Scan for the cell matching the given text and deliver its [x, y] coordinate at center. 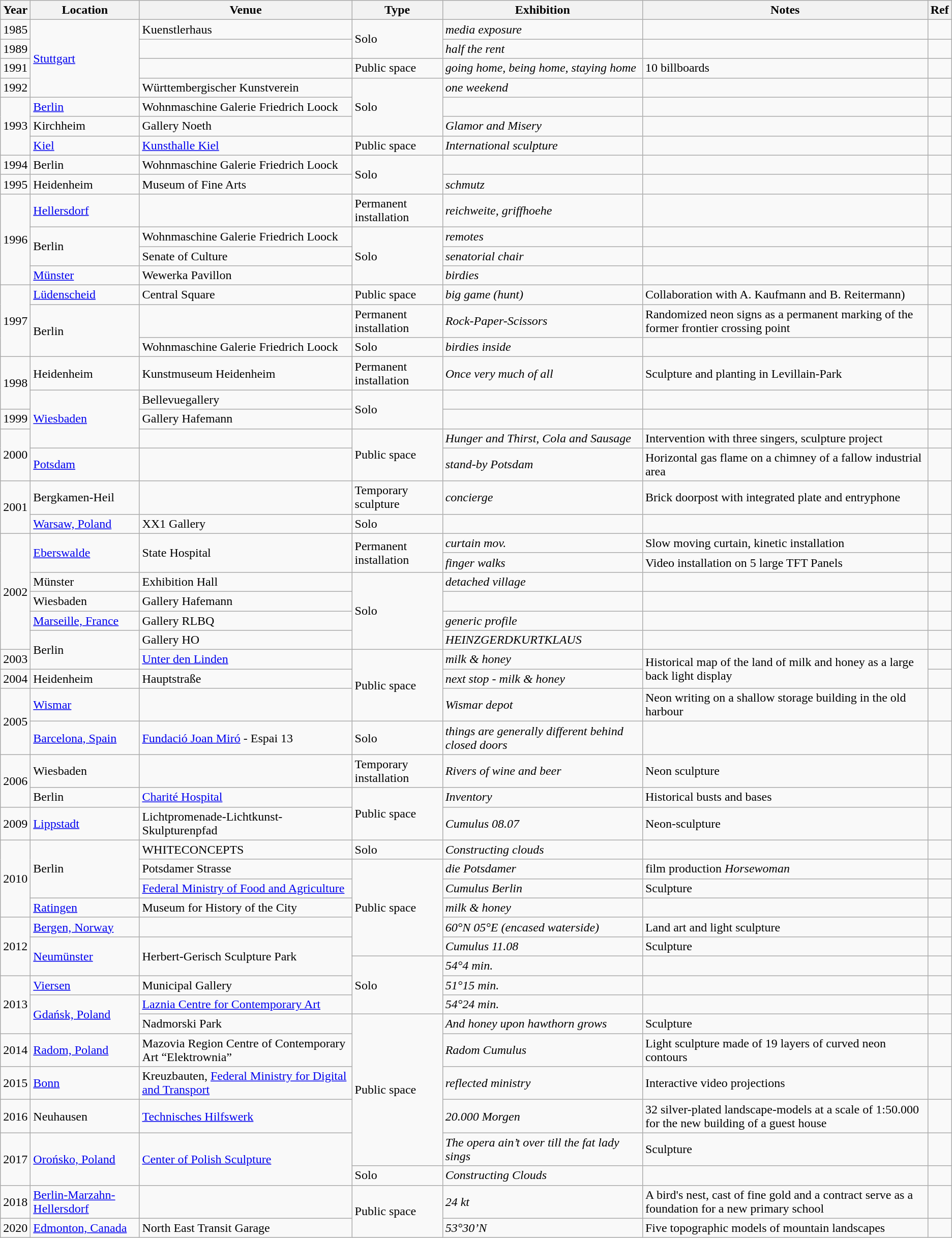
Technisches Hilfswerk [246, 1116]
2012 [15, 946]
2006 [15, 781]
Lüdenscheid [85, 295]
Horizontal gas flame on a chimney of a fallow industrial area [785, 465]
1992 [15, 87]
Hunger and Thirst, Cola and Sausage [542, 438]
2002 [15, 591]
1994 [15, 165]
things are generally different behind closed doors [542, 738]
Museum of Fine Arts [246, 184]
going home, being home, staying home [542, 68]
2003 [15, 659]
Charité Hospital [246, 797]
Neon sculpture [785, 771]
remotes [542, 236]
Inventory [542, 797]
32 silver-plated landscape-models at a scale of 1:50.000 for the new building of a guest house [785, 1116]
Cumulus 08.07 [542, 824]
Location [85, 10]
2018 [15, 1202]
Viersen [85, 985]
Slow moving curtain, kinetic installation [785, 543]
International sculpture [542, 145]
Light sculpture made of 19 layers of curved neon contours [785, 1050]
A bird's nest, cast of fine gold and a contract serve as a foundation for a new primary school [785, 1202]
Ref [940, 10]
Center of Polish Sculpture [246, 1159]
1999 [15, 419]
Cumulus Berlin [542, 888]
2013 [15, 1004]
Randomized neon signs as a permanent marking of the former frontier crossing point [785, 321]
Potsdamer Strasse [246, 869]
Intervention with three singers, sculpture project [785, 438]
Rivers of wine and beer [542, 771]
Ratingen [85, 908]
Kirchheim [85, 126]
die Potsdamer [542, 869]
North East Transit Garage [246, 1228]
Stuttgart [85, 58]
Constructing clouds [542, 850]
finger walks [542, 562]
2009 [15, 824]
20.000 Morgen [542, 1116]
Glamor and Misery [542, 126]
2004 [15, 679]
Interactive video projections [785, 1083]
2005 [15, 721]
big game (hunt) [542, 295]
Historical busts and bases [785, 797]
2016 [15, 1116]
Bergen, Norway [85, 927]
Nadmorski Park [246, 1024]
film production Horsewoman [785, 869]
Gallery HO [246, 640]
Cumulus 11.08 [542, 946]
HEINZGERDKURTKLAUS [542, 640]
reichweite, griffhoehe [542, 210]
Radom, Poland [85, 1050]
Central Square [246, 295]
Edmonton, Canada [85, 1228]
54°4 min. [542, 965]
51°15 min. [542, 985]
Land art and light sculpture [785, 927]
Fundació Joan Miró - Espai 13 [246, 738]
Sculpture and planting in Levillain-Park [785, 373]
Gdańsk, Poland [85, 1014]
2010 [15, 879]
Wewerka Pavillon [246, 276]
Württembergischer Kunstverein [246, 87]
1989 [15, 49]
Museum for History of the City [246, 908]
curtain mov. [542, 543]
XX1 Gallery [246, 524]
53°30’N [542, 1228]
Kunsthalle Kiel [246, 145]
stand-by Potsdam [542, 465]
Year [15, 10]
Historical map of the land of milk and honey as a large back light display [785, 669]
Bellevuegallery [246, 400]
2014 [15, 1050]
Type [397, 10]
Gallery Noeth [246, 126]
Kreuzbauten, Federal Ministry for Digital and Transport [246, 1083]
Senate of Culture [246, 256]
Neumünster [85, 956]
Kiel [85, 145]
Wismar depot [542, 705]
Video installation on 5 large TFT Panels [785, 562]
Exhibition [542, 10]
Hellersdorf [85, 210]
1997 [15, 321]
Once very much of all [542, 373]
2001 [15, 507]
2020 [15, 1228]
Potsdam [85, 465]
Warsaw, Poland [85, 524]
2017 [15, 1159]
reflected ministry [542, 1083]
Temporary installation [397, 771]
1993 [15, 126]
Notes [785, 10]
Gallery RLBQ [246, 621]
Bergkamen-Heil [85, 497]
Marseille, France [85, 621]
Unter den Linden [246, 659]
24 kt [542, 1202]
Neuhausen [85, 1116]
Mazovia Region Centre of Contemporary Art “Elektrownia” [246, 1050]
Collaboration with A. Kaufmann and B. Reitermann) [785, 295]
Federal Ministry of Food and Agriculture [246, 888]
detached village [542, 582]
Rock-Paper-Scissors [542, 321]
one weekend [542, 87]
concierge [542, 497]
Wismar [85, 705]
birdies [542, 276]
Hauptstraße [246, 679]
The opera ain’t over till the fat lady sings [542, 1149]
Kunstmuseum Heidenheim [246, 373]
Exhibition Hall [246, 582]
Municipal Gallery [246, 985]
54°24 min. [542, 1005]
generic profile [542, 621]
Neon-sculpture [785, 824]
Constructing Clouds [542, 1175]
Berlin-Marzahn-Hellersdorf [85, 1202]
schmutz [542, 184]
WHITECONCEPTS [246, 850]
Neon writing on a shallow storage building in the old harbour [785, 705]
senatorial chair [542, 256]
1996 [15, 239]
And honey upon hawthorn grows [542, 1024]
Five topographic models of mountain landscapes [785, 1228]
Lichtpromenade-Lichtkunst-Skulpturenpfad [246, 824]
media exposure [542, 29]
State Hospital [246, 553]
2015 [15, 1083]
Radom Cumulus [542, 1050]
Orońsko, Poland [85, 1159]
half the rent [542, 49]
1991 [15, 68]
Temporary sculpture [397, 497]
2000 [15, 455]
Bonn [85, 1083]
Venue [246, 10]
10 billboards [785, 68]
Barcelona, Spain [85, 738]
Kuenstlerhaus [246, 29]
next stop - milk & honey [542, 679]
Brick doorpost with integrated plate and entryphone [785, 497]
Herbert-Gerisch Sculpture Park [246, 956]
Laznia Centre for Contemporary Art [246, 1005]
1998 [15, 383]
60°N 05°E (encased waterside) [542, 927]
1995 [15, 184]
1985 [15, 29]
birdies inside [542, 347]
Lippstadt [85, 824]
Eberswalde [85, 553]
